Detect which cell encompasses the target text, then output its [x, y] center coordinate. 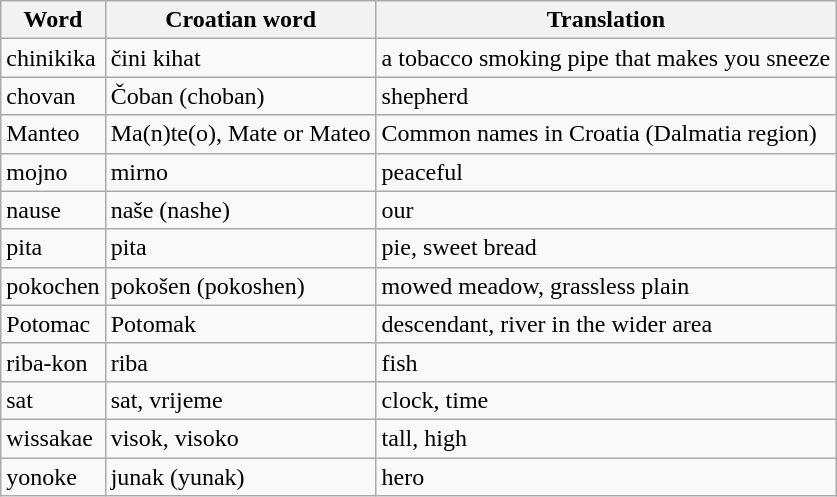
riba [240, 362]
hero [606, 477]
visok, visoko [240, 438]
wissakae [53, 438]
chinikika [53, 58]
pokochen [53, 286]
mojno [53, 172]
clock, time [606, 400]
sat, vrijeme [240, 400]
tall, high [606, 438]
Word [53, 20]
pie, sweet bread [606, 248]
Manteo [53, 134]
riba-kon [53, 362]
descendant, river in the wider area [606, 324]
shepherd [606, 96]
Potomac [53, 324]
naše (nashe) [240, 210]
mowed meadow, grassless plain [606, 286]
pokošen (pokoshen) [240, 286]
Translation [606, 20]
sat [53, 400]
čini kihat [240, 58]
Čoban (choban) [240, 96]
mirno [240, 172]
our [606, 210]
nause [53, 210]
peaceful [606, 172]
junak (yunak) [240, 477]
Common names in Croatia (Dalmatia region) [606, 134]
Croatian word [240, 20]
fish [606, 362]
chovan [53, 96]
Ma(n)te(o), Mate or Mateo [240, 134]
Potomak [240, 324]
yonoke [53, 477]
a tobacco smoking pipe that makes you sneeze [606, 58]
